Locate the cell with the specified text and output its [x, y] center coordinate. 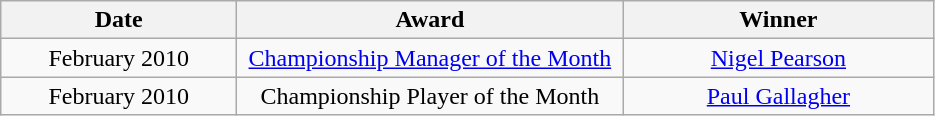
Nigel Pearson [778, 58]
Paul Gallagher [778, 96]
Date [119, 20]
Winner [778, 20]
Championship Player of the Month [430, 96]
Award [430, 20]
Championship Manager of the Month [430, 58]
